Find where the given text appears and provide that cell's center as (X, Y) coordinate. 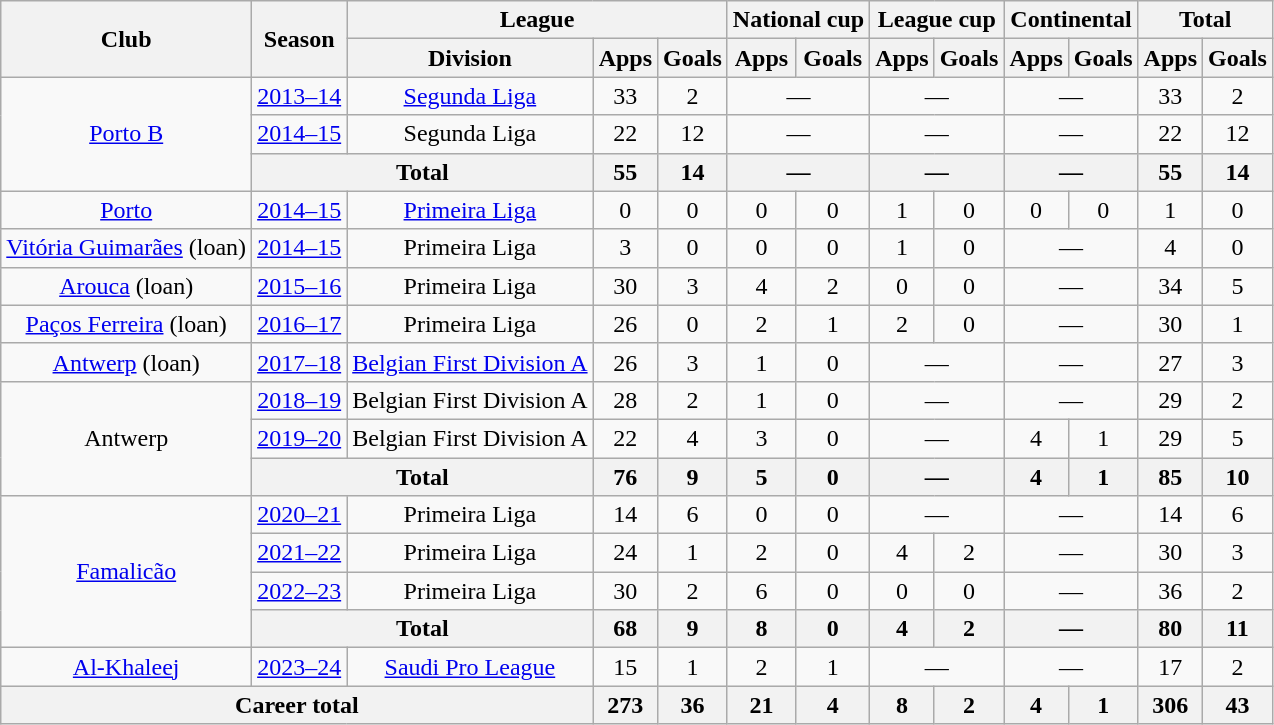
Famalicão (126, 572)
2017–18 (300, 362)
24 (625, 553)
2023–24 (300, 667)
Paços Ferreira (loan) (126, 324)
273 (625, 705)
Career total (297, 705)
Arouca (loan) (126, 286)
Porto B (126, 134)
Continental (1071, 20)
Porto (126, 210)
85 (1170, 477)
21 (761, 705)
2013–14 (300, 96)
Antwerp (126, 438)
League cup (937, 20)
2019–20 (300, 438)
Division (470, 58)
43 (1238, 705)
11 (1238, 629)
2015–16 (300, 286)
2018–19 (300, 400)
2021–22 (300, 553)
Vitória Guimarães (loan) (126, 248)
2016–17 (300, 324)
15 (625, 667)
68 (625, 629)
80 (1170, 629)
League (538, 20)
2020–21 (300, 515)
2022–23 (300, 591)
76 (625, 477)
10 (1238, 477)
National cup (798, 20)
17 (1170, 667)
Season (300, 39)
34 (1170, 286)
Saudi Pro League (470, 667)
Club (126, 39)
Antwerp (loan) (126, 362)
28 (625, 400)
27 (1170, 362)
306 (1170, 705)
Al-Khaleej (126, 667)
